Output the [x, y] coordinate of the center of the cell containing the given text.  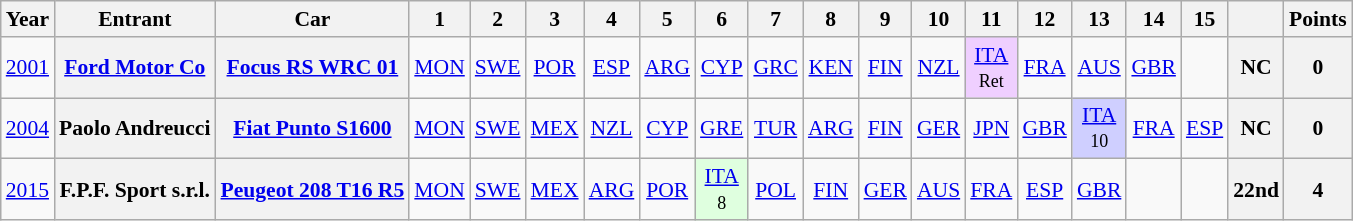
12 [1044, 19]
TUR [776, 128]
Points [1318, 19]
9 [886, 19]
7 [776, 19]
1 [440, 19]
2004 [28, 128]
2 [498, 19]
11 [991, 19]
6 [722, 19]
GRC [776, 68]
3 [555, 19]
5 [667, 19]
Ford Motor Co [134, 68]
Paolo Andreucci [134, 128]
Entrant [134, 19]
8 [831, 19]
2015 [28, 190]
KEN [831, 68]
GRE [722, 128]
ITA10 [1100, 128]
F.P.F. Sport s.r.l. [134, 190]
JPN [991, 128]
15 [1204, 19]
POL [776, 190]
Fiat Punto S1600 [312, 128]
Peugeot 208 T16 R5 [312, 190]
ITA8 [722, 190]
22nd [1256, 190]
ITARet [991, 68]
10 [938, 19]
Car [312, 19]
2001 [28, 68]
13 [1100, 19]
14 [1154, 19]
Focus RS WRC 01 [312, 68]
Year [28, 19]
